Find where the given text appears and provide that cell's center as [x, y] coordinate. 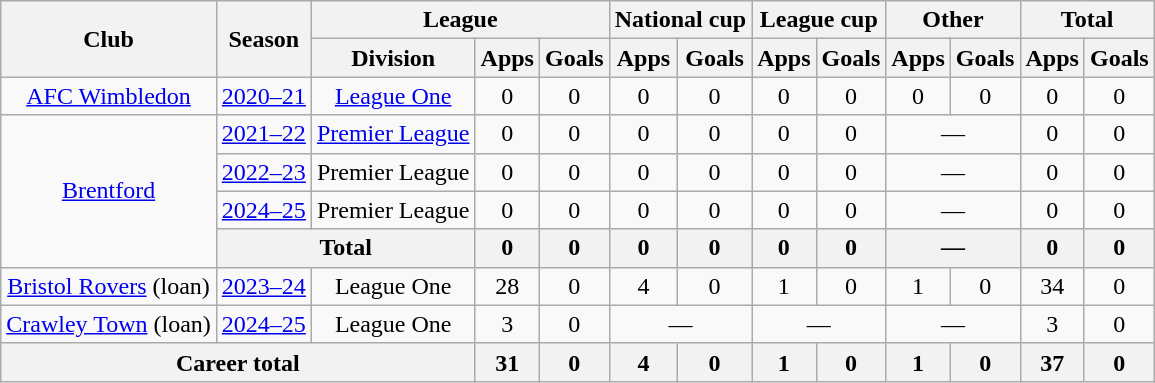
Crawley Town (loan) [109, 324]
Other [953, 20]
28 [507, 286]
2022–23 [264, 172]
37 [1052, 362]
2021–22 [264, 134]
31 [507, 362]
League [460, 20]
2023–24 [264, 286]
Career total [238, 362]
Club [109, 39]
National cup [680, 20]
Division [393, 58]
Bristol Rovers (loan) [109, 286]
Brentford [109, 191]
AFC Wimbledon [109, 96]
League cup [819, 20]
Season [264, 39]
2020–21 [264, 96]
34 [1052, 286]
